Capture the cell that displays the provided text and extract its [X, Y] central coordinate. 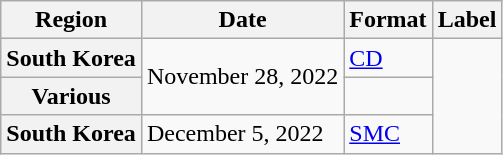
Date [242, 20]
Various [72, 96]
Format [388, 20]
November 28, 2022 [242, 77]
SMC [388, 134]
CD [388, 58]
Region [72, 20]
Label [467, 20]
December 5, 2022 [242, 134]
